Pinpoint the cell where the given text exists, returning its (x, y) midpoint coordinate. 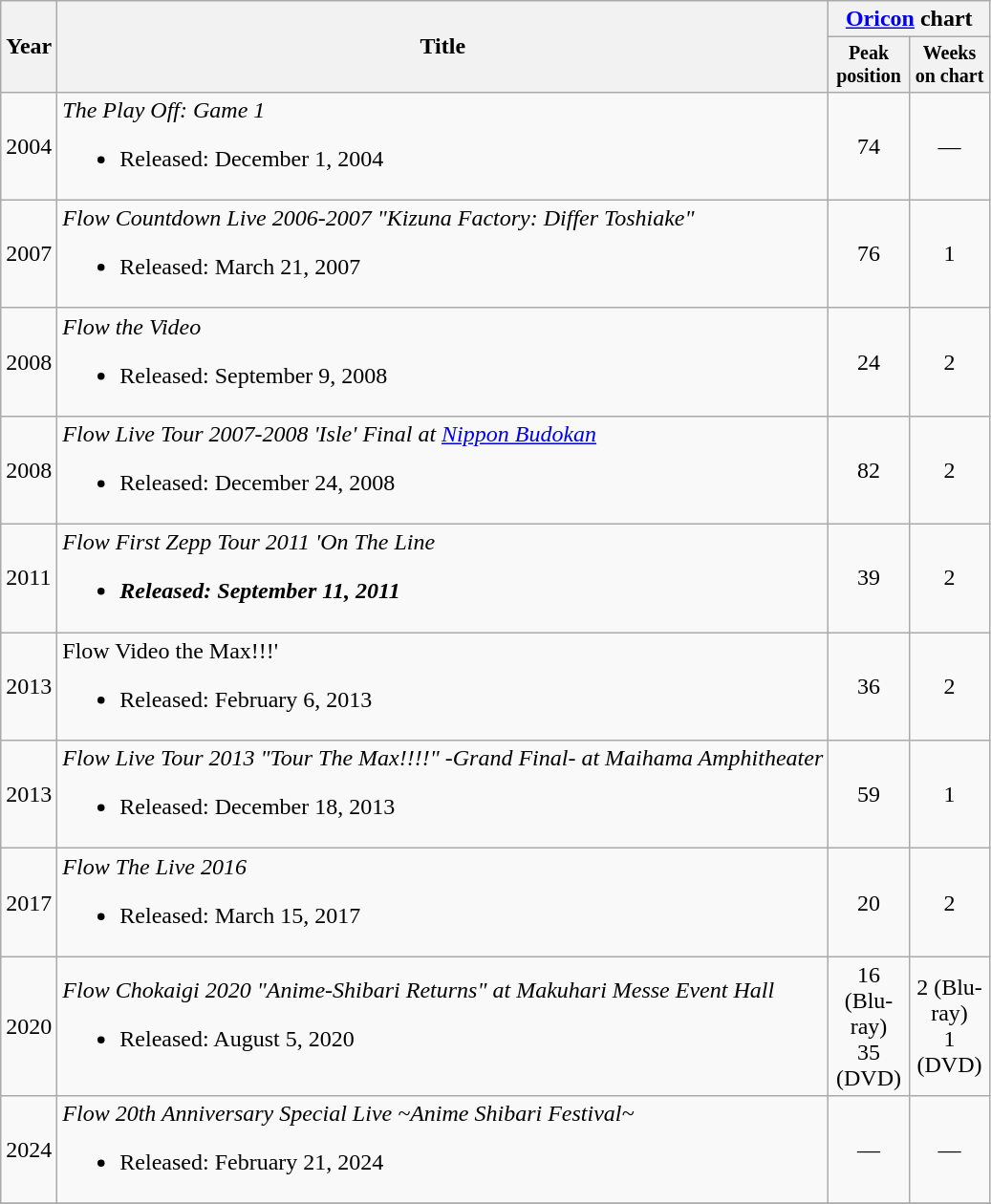
2 (Blu-ray)1 (DVD) (949, 1026)
Weeks on chart (949, 65)
24 (869, 361)
Flow Video the Max!!!'Released: February 6, 2013 (443, 686)
Oricon chart (910, 19)
2011 (29, 579)
39 (869, 579)
Flow 20th Anniversary Special Live ~Anime Shibari Festival~Released: February 21, 2024 (443, 1150)
The Play Off: Game 1Released: December 1, 2004 (443, 145)
2020 (29, 1026)
Flow Countdown Live 2006-2007 "Kizuna Factory: Differ Toshiake"Released: March 21, 2007 (443, 254)
74 (869, 145)
2017 (29, 902)
Flow The Live 2016Released: March 15, 2017 (443, 902)
Flow Live Tour 2013 "Tour The Max!!!!" -Grand Final- at Maihama AmphitheaterReleased: December 18, 2013 (443, 795)
Flow Chokaigi 2020 "Anime-Shibari Returns" at Makuhari Messe Event HallReleased: August 5, 2020 (443, 1026)
2004 (29, 145)
2024 (29, 1150)
Peak position (869, 65)
Year (29, 47)
16 (Blu-ray)35 (DVD) (869, 1026)
76 (869, 254)
59 (869, 795)
Flow First Zepp Tour 2011 'On The LineReleased: September 11, 2011 (443, 579)
Flow the VideoReleased: September 9, 2008 (443, 361)
36 (869, 686)
20 (869, 902)
Flow Live Tour 2007-2008 'Isle' Final at Nippon BudokanReleased: December 24, 2008 (443, 470)
82 (869, 470)
Title (443, 47)
2007 (29, 254)
